Extract the [X, Y] coordinate from the center of the cell holding the provided text.  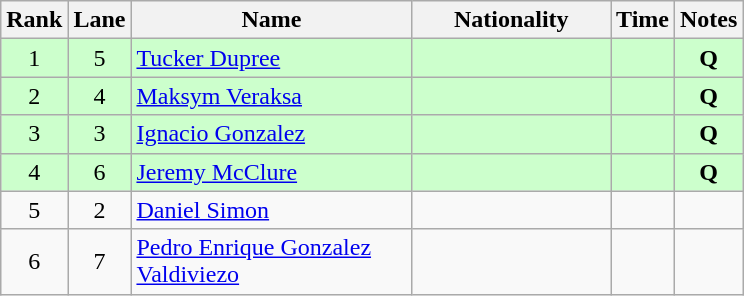
1 [34, 58]
Notes [709, 20]
Tucker Dupree [272, 58]
Nationality [512, 20]
Name [272, 20]
7 [100, 262]
Time [643, 20]
Lane [100, 20]
Rank [34, 20]
Daniel Simon [272, 210]
Maksym Veraksa [272, 96]
Jeremy McClure [272, 172]
Pedro Enrique Gonzalez Valdiviezo [272, 262]
Ignacio Gonzalez [272, 134]
